Return [x, y] of the center of cell containing provided text 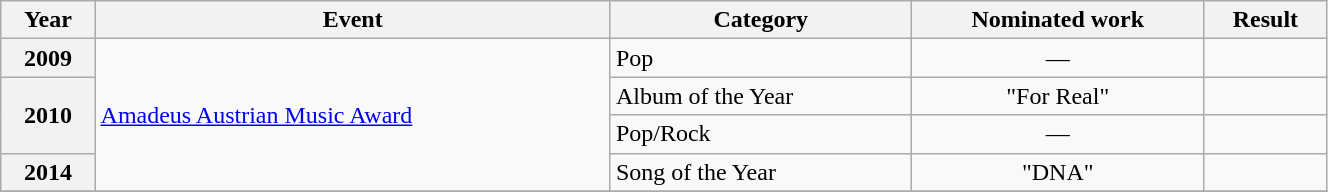
Event [352, 20]
2010 [48, 115]
Album of the Year [760, 96]
Category [760, 20]
Pop/Rock [760, 134]
"DNA" [1058, 172]
Nominated work [1058, 20]
Year [48, 20]
Pop [760, 58]
Result [1265, 20]
Amadeus Austrian Music Award [352, 115]
2014 [48, 172]
"For Real" [1058, 96]
2009 [48, 58]
Song of the Year [760, 172]
